Extract the [X, Y] coordinate from the center of the cell holding the provided text.  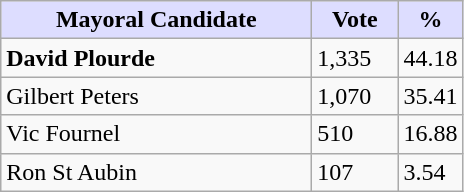
Ron St Aubin [156, 172]
Vic Fournel [156, 134]
35.41 [430, 96]
16.88 [430, 134]
3.54 [430, 172]
107 [355, 172]
David Plourde [156, 58]
Mayoral Candidate [156, 20]
% [430, 20]
Vote [355, 20]
Gilbert Peters [156, 96]
44.18 [430, 58]
1,070 [355, 96]
510 [355, 134]
1,335 [355, 58]
